From the cell containing the given text, extract its center point as [X, Y] coordinate. 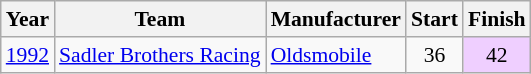
Year [28, 19]
Oldsmobile [336, 55]
36 [434, 55]
Sadler Brothers Racing [160, 55]
Manufacturer [336, 19]
Finish [497, 19]
Team [160, 19]
1992 [28, 55]
42 [497, 55]
Start [434, 19]
